Provide the [X, Y] coordinate of the cell's center where the given text is located.  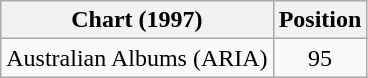
Chart (1997) [137, 20]
Australian Albums (ARIA) [137, 58]
95 [320, 58]
Position [320, 20]
